Extract the (X, Y) coordinate from the center of the cell holding the provided text.  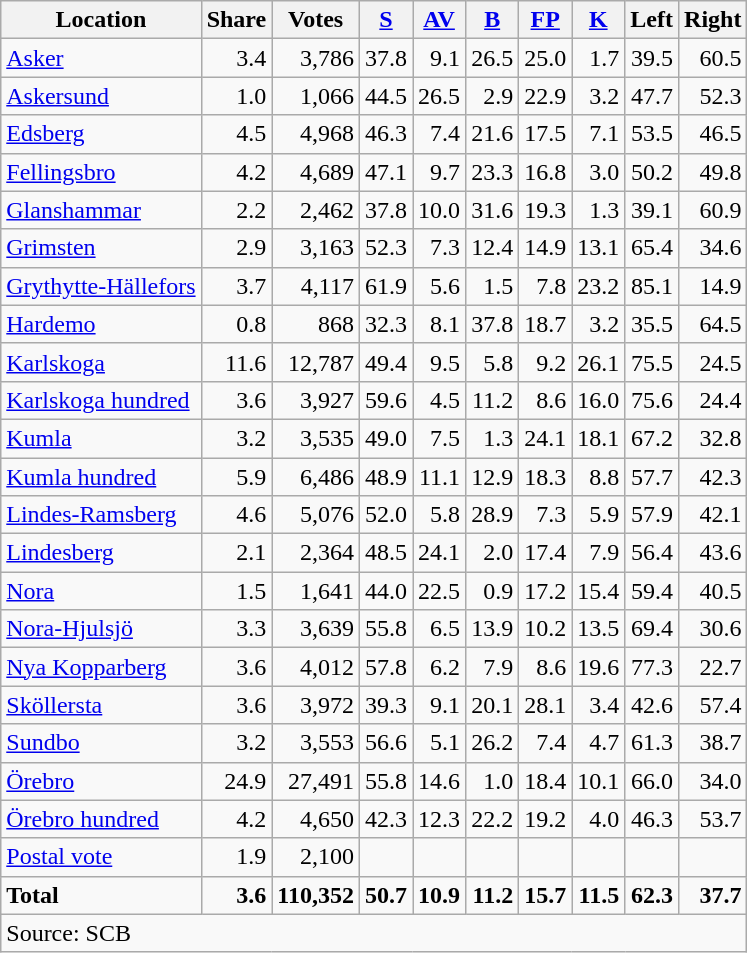
32.3 (386, 324)
4.0 (598, 819)
61.3 (652, 743)
64.5 (713, 324)
11.6 (236, 362)
15.7 (546, 895)
2.2 (236, 210)
Fellingsbro (101, 172)
31.6 (492, 210)
22.9 (546, 96)
4,689 (316, 172)
Örebro (101, 781)
16.8 (546, 172)
22.5 (440, 591)
57.7 (652, 477)
868 (316, 324)
7.5 (440, 438)
4,117 (316, 286)
38.7 (713, 743)
Örebro hundred (101, 819)
35.5 (652, 324)
27,491 (316, 781)
18.1 (598, 438)
B (492, 20)
4,968 (316, 134)
18.7 (546, 324)
1.7 (598, 58)
19.6 (598, 667)
8.8 (598, 477)
44.5 (386, 96)
3,927 (316, 400)
22.7 (713, 667)
Karlskoga hundred (101, 400)
28.9 (492, 515)
75.6 (652, 400)
30.6 (713, 629)
1,641 (316, 591)
4.7 (598, 743)
Right (713, 20)
12.9 (492, 477)
4,012 (316, 667)
50.7 (386, 895)
7.1 (598, 134)
52.0 (386, 515)
2.0 (492, 553)
25.0 (546, 58)
15.4 (598, 591)
10.9 (440, 895)
Nora-Hjulsjö (101, 629)
Votes (316, 20)
34.6 (713, 248)
57.8 (386, 667)
62.3 (652, 895)
18.4 (546, 781)
10.0 (440, 210)
Edsberg (101, 134)
Total (101, 895)
10.1 (598, 781)
K (598, 20)
85.1 (652, 286)
5.6 (440, 286)
3.0 (598, 172)
4.6 (236, 515)
3,535 (316, 438)
13.5 (598, 629)
60.9 (713, 210)
47.1 (386, 172)
11.1 (440, 477)
Hardemo (101, 324)
24.4 (713, 400)
69.4 (652, 629)
3.3 (236, 629)
3.7 (236, 286)
7.8 (546, 286)
2,462 (316, 210)
47.7 (652, 96)
3,972 (316, 705)
21.6 (492, 134)
5,076 (316, 515)
3,163 (316, 248)
42.6 (652, 705)
5.1 (440, 743)
11.5 (598, 895)
9.7 (440, 172)
Sundbo (101, 743)
56.6 (386, 743)
Sköllersta (101, 705)
46.5 (713, 134)
6.2 (440, 667)
1,066 (316, 96)
60.5 (713, 58)
53.5 (652, 134)
66.0 (652, 781)
56.4 (652, 553)
65.4 (652, 248)
8.1 (440, 324)
6.5 (440, 629)
14.6 (440, 781)
61.9 (386, 286)
Lindesberg (101, 553)
9.5 (440, 362)
2.1 (236, 553)
49.4 (386, 362)
34.0 (713, 781)
10.2 (546, 629)
Grythytte-Hällefors (101, 286)
Left (652, 20)
Askersund (101, 96)
9.2 (546, 362)
23.2 (598, 286)
32.8 (713, 438)
Lindes-Ramsberg (101, 515)
28.1 (546, 705)
67.2 (652, 438)
Karlskoga (101, 362)
23.3 (492, 172)
3,786 (316, 58)
19.2 (546, 819)
26.2 (492, 743)
12.3 (440, 819)
19.3 (546, 210)
24.9 (236, 781)
53.7 (713, 819)
AV (440, 20)
0.9 (492, 591)
59.4 (652, 591)
2,364 (316, 553)
Share (236, 20)
6,486 (316, 477)
Source: SCB (374, 933)
Kumla hundred (101, 477)
57.9 (652, 515)
Location (101, 20)
FP (546, 20)
26.1 (598, 362)
3,553 (316, 743)
39.5 (652, 58)
42.1 (713, 515)
57.4 (713, 705)
39.1 (652, 210)
13.9 (492, 629)
22.2 (492, 819)
Nora (101, 591)
43.6 (713, 553)
48.9 (386, 477)
17.5 (546, 134)
39.3 (386, 705)
S (386, 20)
Grimsten (101, 248)
4,650 (316, 819)
Glanshammar (101, 210)
13.1 (598, 248)
49.8 (713, 172)
3,639 (316, 629)
12,787 (316, 362)
Asker (101, 58)
12.4 (492, 248)
49.0 (386, 438)
59.6 (386, 400)
0.8 (236, 324)
48.5 (386, 553)
17.2 (546, 591)
24.5 (713, 362)
2,100 (316, 857)
37.7 (713, 895)
Nya Kopparberg (101, 667)
75.5 (652, 362)
17.4 (546, 553)
50.2 (652, 172)
20.1 (492, 705)
110,352 (316, 895)
40.5 (713, 591)
44.0 (386, 591)
77.3 (652, 667)
1.9 (236, 857)
Kumla (101, 438)
Postal vote (101, 857)
18.3 (546, 477)
16.0 (598, 400)
